Return the [X, Y] coordinate for the center point of the cell that contains the specified text.  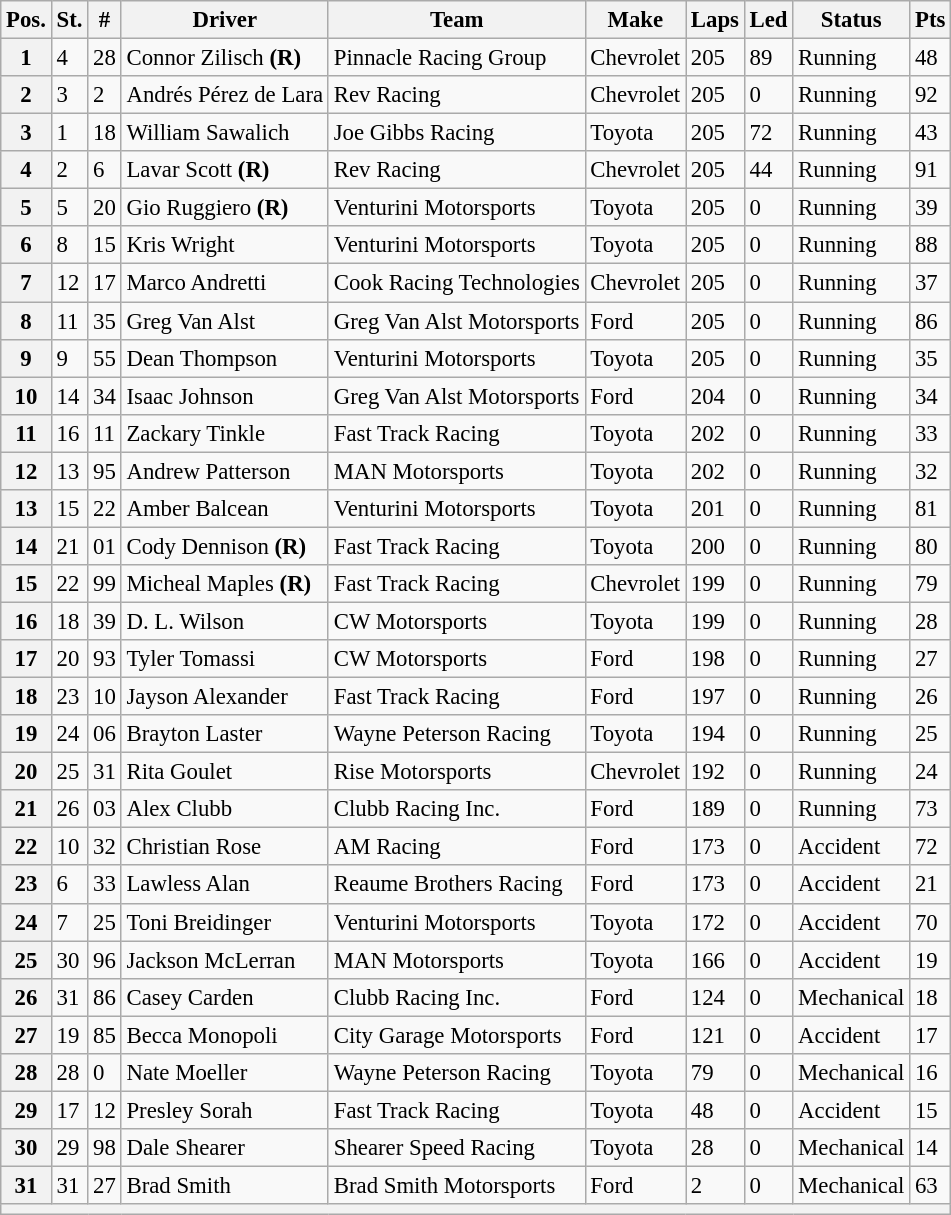
Laps [716, 20]
Cook Racing Technologies [456, 283]
Rita Goulet [224, 772]
95 [104, 471]
Gio Ruggiero (R) [224, 208]
Dean Thompson [224, 358]
Isaac Johnson [224, 396]
Micheal Maples (R) [224, 584]
AM Racing [456, 847]
37 [930, 283]
Toni Breidinger [224, 922]
204 [716, 396]
200 [716, 546]
Reaume Brothers Racing [456, 885]
Marco Andretti [224, 283]
93 [104, 659]
Alex Clubb [224, 809]
70 [930, 922]
Make [635, 20]
96 [104, 960]
Lawless Alan [224, 885]
172 [716, 922]
William Sawalich [224, 133]
D. L. Wilson [224, 621]
85 [104, 1035]
Greg Van Alst [224, 321]
92 [930, 95]
Jayson Alexander [224, 697]
189 [716, 809]
Joe Gibbs Racing [456, 133]
Andrew Patterson [224, 471]
Brad Smith [224, 1185]
124 [716, 997]
Pos. [26, 20]
192 [716, 772]
Nate Moeller [224, 1073]
Christian Rose [224, 847]
Driver [224, 20]
55 [104, 358]
43 [930, 133]
Presley Sorah [224, 1110]
121 [716, 1035]
Led [768, 20]
Tyler Tomassi [224, 659]
Cody Dennison (R) [224, 546]
88 [930, 245]
63 [930, 1185]
Dale Shearer [224, 1148]
01 [104, 546]
194 [716, 734]
03 [104, 809]
Kris Wright [224, 245]
98 [104, 1148]
44 [768, 170]
Pts [930, 20]
198 [716, 659]
St. [70, 20]
Brad Smith Motorsports [456, 1185]
Status [852, 20]
Brayton Laster [224, 734]
197 [716, 697]
99 [104, 584]
06 [104, 734]
Casey Carden [224, 997]
91 [930, 170]
Amber Balcean [224, 509]
Connor Zilisch (R) [224, 58]
73 [930, 809]
Rise Motorsports [456, 772]
Shearer Speed Racing [456, 1148]
# [104, 20]
Andrés Pérez de Lara [224, 95]
89 [768, 58]
81 [930, 509]
Jackson McLerran [224, 960]
Pinnacle Racing Group [456, 58]
City Garage Motorsports [456, 1035]
80 [930, 546]
Becca Monopoli [224, 1035]
Zackary Tinkle [224, 433]
Team [456, 20]
166 [716, 960]
201 [716, 509]
Lavar Scott (R) [224, 170]
